Return the (X, Y) coordinate for the center point of the cell that contains the specified text.  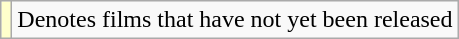
Denotes films that have not yet been released (235, 20)
